Identify which cell holds the provided text, then report its (x, y) central coordinate. 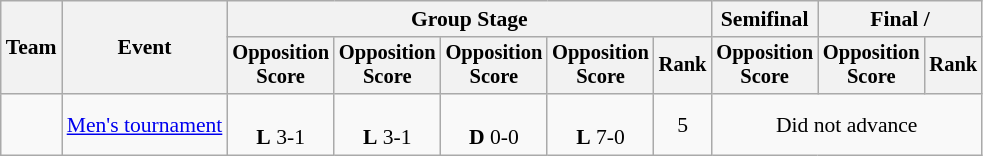
Team (32, 48)
Men's tournament (145, 124)
L 7-0 (600, 124)
Final / (900, 19)
Event (145, 48)
5 (683, 124)
Did not advance (846, 124)
Group Stage (469, 19)
Semifinal (764, 19)
D 0-0 (494, 124)
